Scan for the cell matching the given text and deliver its [x, y] coordinate at center. 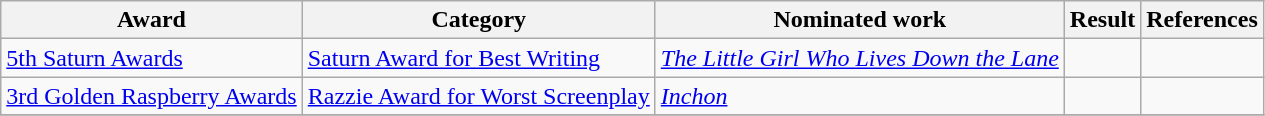
The Little Girl Who Lives Down the Lane [860, 58]
3rd Golden Raspberry Awards [152, 96]
Razzie Award for Worst Screenplay [478, 96]
Nominated work [860, 20]
References [1202, 20]
Award [152, 20]
Category [478, 20]
Saturn Award for Best Writing [478, 58]
Result [1102, 20]
Inchon [860, 96]
5th Saturn Awards [152, 58]
